Output the (X, Y) coordinate of the center of the cell containing the given text.  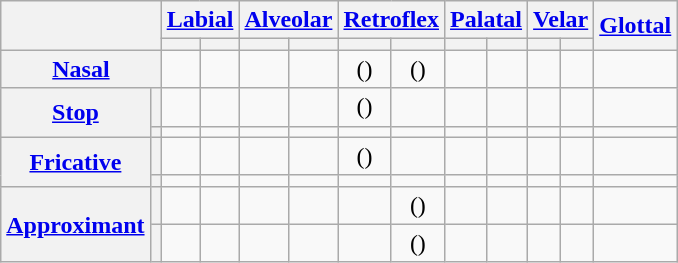
Velar (561, 20)
Stop (76, 112)
Retroflex (392, 20)
Approximant (76, 224)
Alveolar (288, 20)
Glottal (636, 26)
Fricative (76, 162)
Labial (200, 20)
Palatal (486, 20)
Nasal (81, 69)
